Pinpoint the cell where the given text exists, returning its [x, y] midpoint coordinate. 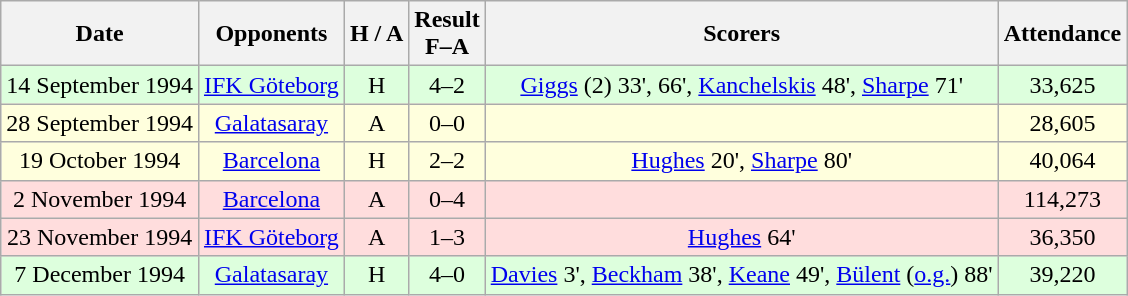
2–2 [447, 161]
114,273 [1062, 199]
4–0 [447, 275]
23 November 1994 [100, 237]
33,625 [1062, 85]
Opponents [271, 34]
Hughes 20', Sharpe 80' [742, 161]
H / A [376, 34]
2 November 1994 [100, 199]
7 December 1994 [100, 275]
Date [100, 34]
0–0 [447, 123]
1–3 [447, 237]
Davies 3', Beckham 38', Keane 49', Bülent (o.g.) 88' [742, 275]
4–2 [447, 85]
19 October 1994 [100, 161]
40,064 [1062, 161]
ResultF–A [447, 34]
Attendance [1062, 34]
28,605 [1062, 123]
0–4 [447, 199]
Hughes 64' [742, 237]
28 September 1994 [100, 123]
14 September 1994 [100, 85]
39,220 [1062, 275]
Giggs (2) 33', 66', Kanchelskis 48', Sharpe 71' [742, 85]
Scorers [742, 34]
36,350 [1062, 237]
